Provide the (x, y) coordinate of the cell's center where the given text is located.  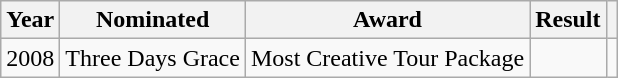
Nominated (153, 20)
Result (568, 20)
Three Days Grace (153, 58)
Award (387, 20)
Year (30, 20)
2008 (30, 58)
Most Creative Tour Package (387, 58)
